For the text-containing cell, return its midpoint in (x, y) coordinate format. 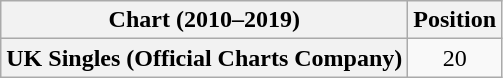
Chart (2010–2019) (204, 20)
Position (455, 20)
20 (455, 58)
UK Singles (Official Charts Company) (204, 58)
